Detect which cell encompasses the target text, then output its [x, y] center coordinate. 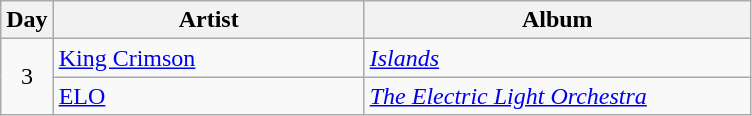
Day [27, 20]
The Electric Light Orchestra [557, 96]
ELO [208, 96]
Artist [208, 20]
3 [27, 77]
Album [557, 20]
King Crimson [208, 58]
Islands [557, 58]
